Pinpoint the cell where the given text exists, returning its [x, y] midpoint coordinate. 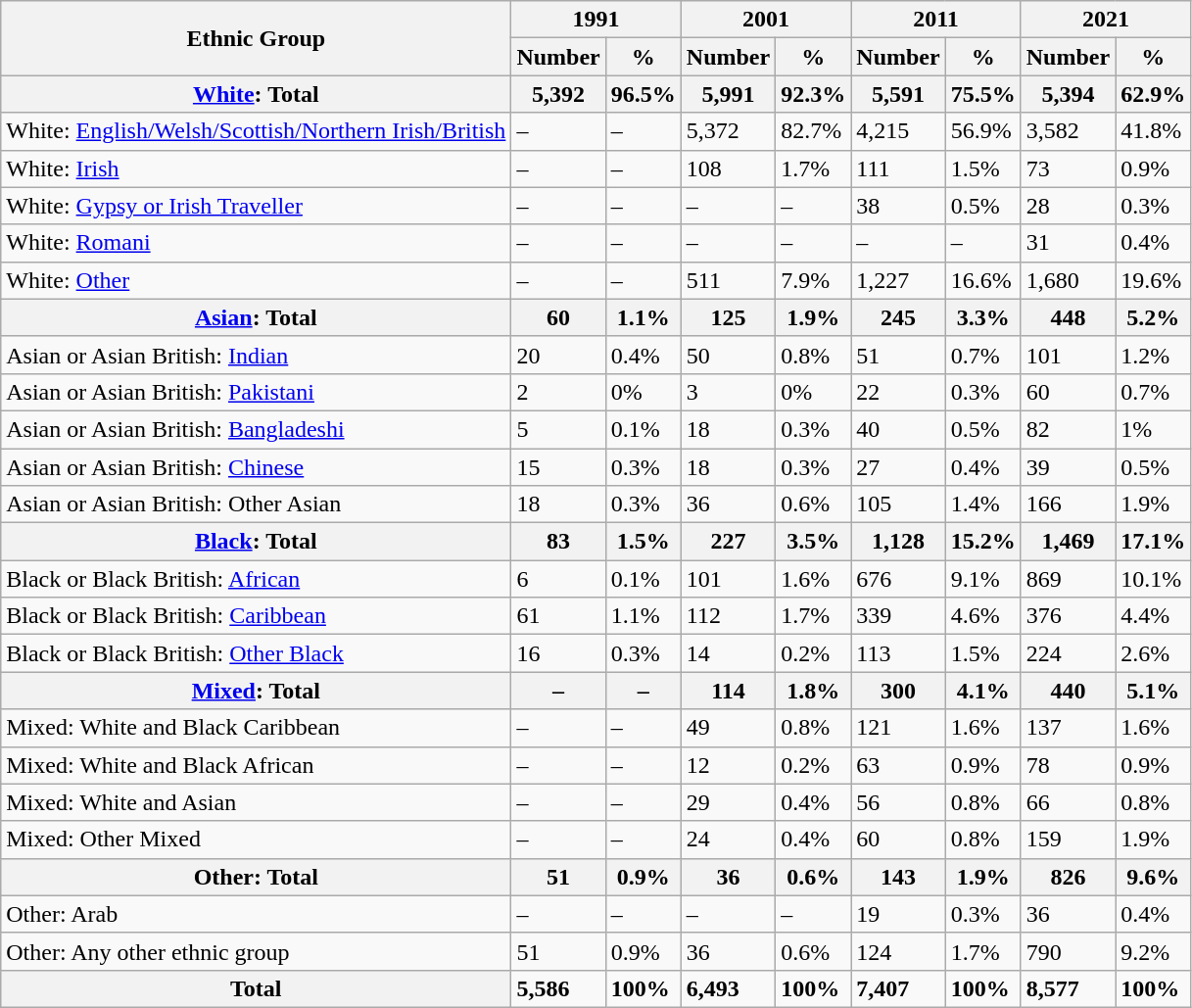
16 [558, 653]
56.9% [983, 131]
Mixed: White and Asian [257, 802]
75.5% [983, 94]
Mixed: Total [257, 691]
Mixed: Other Mixed [257, 840]
826 [1068, 877]
9.2% [1154, 951]
40 [898, 429]
227 [728, 542]
112 [728, 616]
5,591 [898, 94]
62.9% [1154, 94]
Black: Total [257, 542]
5 [558, 429]
2011 [936, 20]
White: Total [257, 94]
White: Gypsy or Irish Traveller [257, 206]
3.5% [813, 542]
125 [728, 317]
7.9% [813, 280]
137 [1068, 728]
1991 [596, 20]
3 [728, 392]
White: Romani [257, 243]
245 [898, 317]
2.6% [1154, 653]
121 [898, 728]
White: Other [257, 280]
24 [728, 840]
15 [558, 467]
1,128 [898, 542]
50 [728, 355]
224 [1068, 653]
61 [558, 616]
124 [898, 951]
676 [898, 579]
Asian or Asian British: Pakistani [257, 392]
Mixed: White and Black Caribbean [257, 728]
2021 [1105, 20]
8,577 [1068, 988]
448 [1068, 317]
83 [558, 542]
3.3% [983, 317]
66 [1068, 802]
1,680 [1068, 280]
82.7% [813, 131]
Asian or Asian British: Chinese [257, 467]
49 [728, 728]
1% [1154, 429]
5,991 [728, 94]
22 [898, 392]
300 [898, 691]
28 [1068, 206]
5.2% [1154, 317]
19 [898, 914]
7,407 [898, 988]
White: English/Welsh/Scottish/Northern Irish/British [257, 131]
790 [1068, 951]
Black or Black British: Other Black [257, 653]
14 [728, 653]
105 [898, 504]
166 [1068, 504]
Asian or Asian British: Other Asian [257, 504]
15.2% [983, 542]
4.4% [1154, 616]
Other: Any other ethnic group [257, 951]
17.1% [1154, 542]
39 [1068, 467]
1,469 [1068, 542]
96.5% [643, 94]
5,392 [558, 94]
Asian or Asian British: Bangladeshi [257, 429]
Other: Arab [257, 914]
4,215 [898, 131]
339 [898, 616]
5.1% [1154, 691]
108 [728, 168]
White: Irish [257, 168]
4.1% [983, 691]
19.6% [1154, 280]
3,582 [1068, 131]
511 [728, 280]
2001 [766, 20]
114 [728, 691]
56 [898, 802]
Black or Black British: Caribbean [257, 616]
9.1% [983, 579]
Asian or Asian British: Indian [257, 355]
Other: Total [257, 877]
Total [257, 988]
Asian: Total [257, 317]
1.2% [1154, 355]
92.3% [813, 94]
159 [1068, 840]
Ethnic Group [257, 38]
5,372 [728, 131]
869 [1068, 579]
20 [558, 355]
9.6% [1154, 877]
82 [1068, 429]
5,586 [558, 988]
113 [898, 653]
5,394 [1068, 94]
111 [898, 168]
41.8% [1154, 131]
16.6% [983, 280]
31 [1068, 243]
78 [1068, 765]
1.4% [983, 504]
Mixed: White and Black African [257, 765]
440 [1068, 691]
63 [898, 765]
6,493 [728, 988]
2 [558, 392]
10.1% [1154, 579]
4.6% [983, 616]
Black or Black British: African [257, 579]
1.8% [813, 691]
1,227 [898, 280]
27 [898, 467]
376 [1068, 616]
73 [1068, 168]
29 [728, 802]
38 [898, 206]
6 [558, 579]
143 [898, 877]
12 [728, 765]
